Capture the cell that displays the provided text and extract its [x, y] central coordinate. 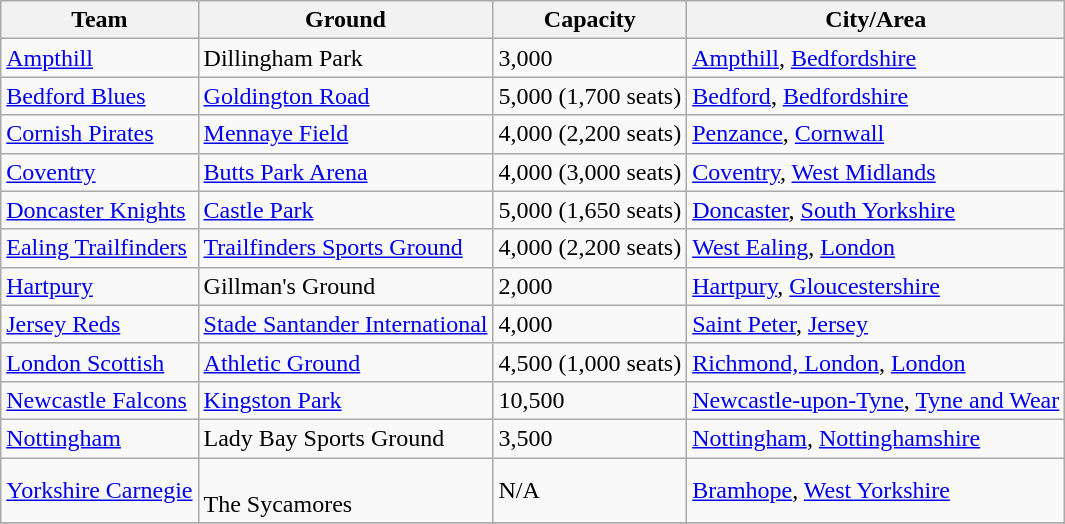
Cornish Pirates [100, 134]
City/Area [876, 20]
Ealing Trailfinders [100, 248]
Capacity [590, 20]
Team [100, 20]
Saint Peter, Jersey [876, 324]
Hartpury, Gloucestershire [876, 286]
Lady Bay Sports Ground [346, 438]
London Scottish [100, 362]
Dillingham Park [346, 58]
3,500 [590, 438]
Ampthill [100, 58]
Newcastle Falcons [100, 400]
Doncaster Knights [100, 210]
Newcastle-upon-Tyne, Tyne and Wear [876, 400]
West Ealing, London [876, 248]
4,000 [590, 324]
Trailfinders Sports Ground [346, 248]
Athletic Ground [346, 362]
Stade Santander International [346, 324]
The Sycamores [346, 490]
2,000 [590, 286]
Coventry [100, 172]
N/A [590, 490]
Doncaster, South Yorkshire [876, 210]
5,000 (1,700 seats) [590, 96]
Mennaye Field [346, 134]
Gillman's Ground [346, 286]
Nottingham, Nottinghamshire [876, 438]
Bramhope, West Yorkshire [876, 490]
3,000 [590, 58]
4,000 (3,000 seats) [590, 172]
Penzance, Cornwall [876, 134]
Coventry, West Midlands [876, 172]
Kingston Park [346, 400]
Goldington Road [346, 96]
4,500 (1,000 seats) [590, 362]
10,500 [590, 400]
Richmond, London, London [876, 362]
5,000 (1,650 seats) [590, 210]
Butts Park Arena [346, 172]
Bedford, Bedfordshire [876, 96]
Hartpury [100, 286]
Bedford Blues [100, 96]
Jersey Reds [100, 324]
Castle Park [346, 210]
Nottingham [100, 438]
Ground [346, 20]
Yorkshire Carnegie [100, 490]
Ampthill, Bedfordshire [876, 58]
